Capture the cell that displays the provided text and extract its (x, y) central coordinate. 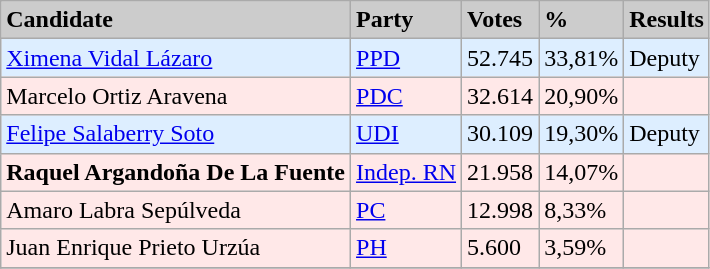
PC (406, 210)
52.745 (500, 58)
19,30% (582, 134)
5.600 (500, 248)
30.109 (500, 134)
PH (406, 248)
Marcelo Ortiz Aravena (176, 96)
PPD (406, 58)
20,90% (582, 96)
Felipe Salaberry Soto (176, 134)
Results (667, 20)
Amaro Labra Sepúlveda (176, 210)
12.998 (500, 210)
UDI (406, 134)
32.614 (500, 96)
14,07% (582, 172)
33,81% (582, 58)
Ximena Vidal Lázaro (176, 58)
PDC (406, 96)
Juan Enrique Prieto Urzúa (176, 248)
21.958 (500, 172)
% (582, 20)
Raquel Argandoña De La Fuente (176, 172)
Party (406, 20)
Indep. RN (406, 172)
8,33% (582, 210)
Candidate (176, 20)
3,59% (582, 248)
Votes (500, 20)
